From the cell containing the given text, extract its center point as (x, y) coordinate. 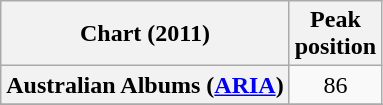
86 (335, 85)
Australian Albums (ARIA) (145, 85)
Chart (2011) (145, 34)
Peakposition (335, 34)
